Find where the given text appears and provide that cell's center as (x, y) coordinate. 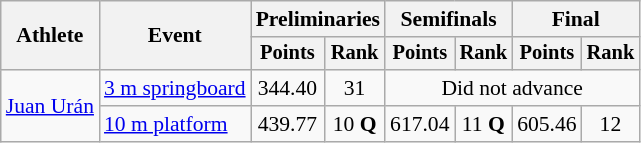
31 (354, 88)
Juan Urán (50, 106)
439.77 (288, 124)
3 m springboard (175, 88)
10 m platform (175, 124)
12 (611, 124)
Event (175, 36)
605.46 (546, 124)
10 Q (354, 124)
Semifinals (448, 19)
344.40 (288, 88)
Did not advance (512, 88)
Athlete (50, 36)
11 Q (484, 124)
Final (576, 19)
617.04 (420, 124)
Preliminaries (318, 19)
